Find where the given text appears and provide that cell's center as [x, y] coordinate. 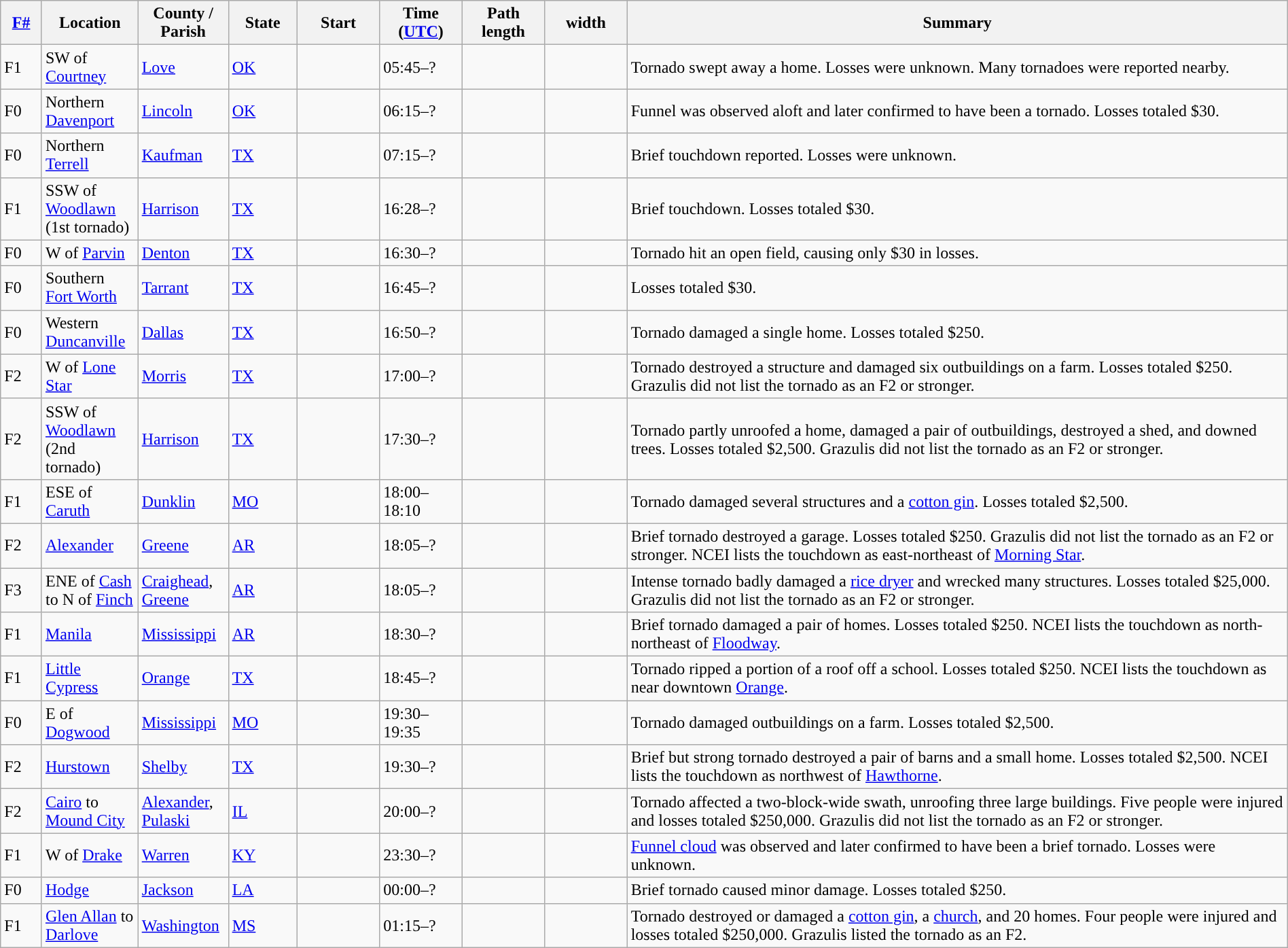
LA [262, 890]
Brief touchdown reported. Losses were unknown. [957, 155]
Southern Fort Worth [90, 288]
SW of Courtney [90, 67]
Alexander [90, 545]
KY [262, 855]
06:15–? [421, 111]
F# [22, 23]
Orange [183, 678]
Denton [183, 253]
20:00–? [421, 811]
23:30–? [421, 855]
19:30–19:35 [421, 723]
Funnel was observed aloft and later confirmed to have been a tornado. Losses totaled $30. [957, 111]
Morris [183, 376]
SSW of Woodlawn (2nd tornado) [90, 439]
Location [90, 23]
Glen Allan to Darlove [90, 926]
ENE of Cash to N of Finch [90, 590]
17:30–? [421, 439]
16:45–? [421, 288]
F3 [22, 590]
Northern Terrell [90, 155]
Tornado damaged a single home. Losses totaled $250. [957, 332]
07:15–? [421, 155]
16:50–? [421, 332]
Dunklin [183, 502]
18:30–? [421, 635]
MS [262, 926]
Funnel cloud was observed and later confirmed to have been a brief tornado. Losses were unknown. [957, 855]
Path length [503, 23]
Hurstown [90, 767]
Losses totaled $30. [957, 288]
17:00–? [421, 376]
Hodge [90, 890]
Greene [183, 545]
16:30–? [421, 253]
Start [338, 23]
Tornado ripped a portion of a roof off a school. Losses totaled $250. NCEI lists the touchdown as near downtown Orange. [957, 678]
County / Parish [183, 23]
Northern Davenport [90, 111]
Tarrant [183, 288]
Manila [90, 635]
18:00–18:10 [421, 502]
SSW of Woodlawn (1st tornado) [90, 209]
Time (UTC) [421, 23]
Brief touchdown. Losses totaled $30. [957, 209]
Dallas [183, 332]
W of Drake [90, 855]
Washington [183, 926]
Little Cypress [90, 678]
00:00–? [421, 890]
16:28–? [421, 209]
Lincoln [183, 111]
Tornado hit an open field, causing only $30 in losses. [957, 253]
Summary [957, 23]
Kaufman [183, 155]
Tornado damaged several structures and a cotton gin. Losses totaled $2,500. [957, 502]
Jackson [183, 890]
width [586, 23]
Love [183, 67]
05:45–? [421, 67]
Brief tornado damaged a pair of homes. Losses totaled $250. NCEI lists the touchdown as north-northeast of Floodway. [957, 635]
Tornado damaged outbuildings on a farm. Losses totaled $2,500. [957, 723]
Tornado swept away a home. Losses were unknown. Many tornadoes were reported nearby. [957, 67]
Brief but strong tornado destroyed a pair of barns and a small home. Losses totaled $2,500. NCEI lists the touchdown as northwest of Hawthorne. [957, 767]
W of Parvin [90, 253]
ESE of Caruth [90, 502]
01:15–? [421, 926]
IL [262, 811]
Alexander, Pulaski [183, 811]
W of Lone Star [90, 376]
Cairo to Mound City [90, 811]
E of Dogwood [90, 723]
State [262, 23]
Craighead, Greene [183, 590]
19:30–? [421, 767]
18:45–? [421, 678]
Warren [183, 855]
Tornado destroyed a structure and damaged six outbuildings on a farm. Losses totaled $250. Grazulis did not list the tornado as an F2 or stronger. [957, 376]
Brief tornado caused minor damage. Losses totaled $250. [957, 890]
Western Duncanville [90, 332]
Shelby [183, 767]
